Scan for the cell matching the given text and deliver its (x, y) coordinate at center. 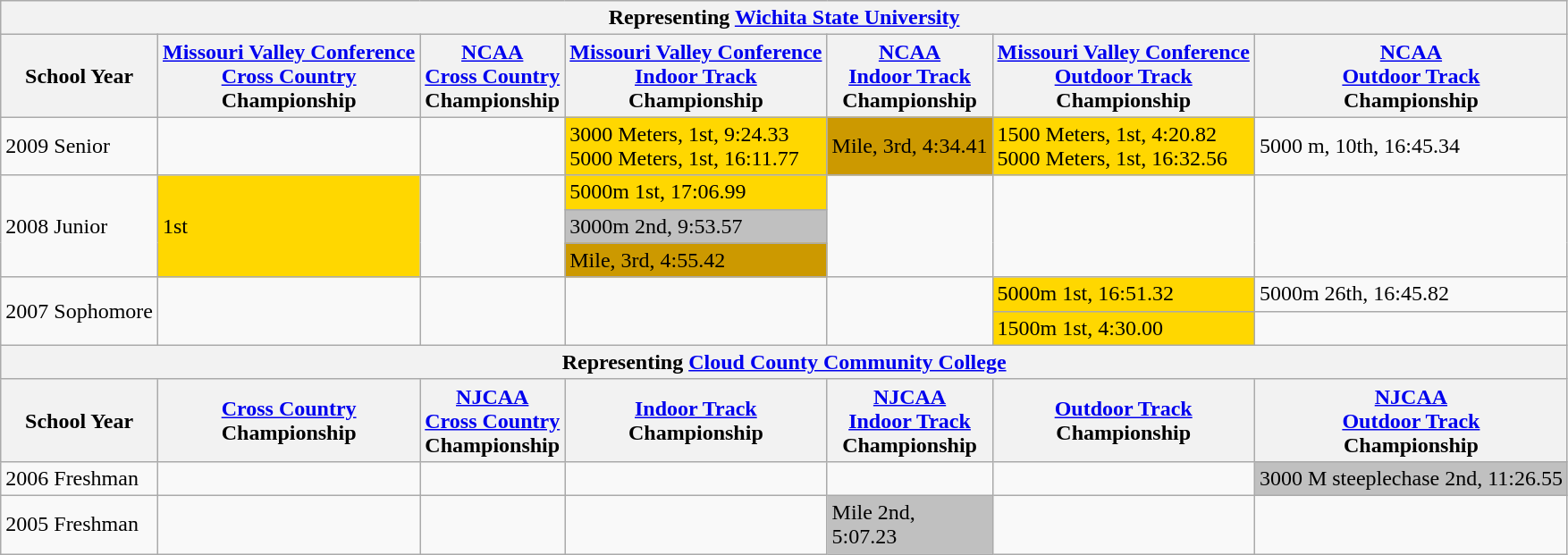
3000m 2nd, 9:53.57 (695, 226)
1st (288, 226)
NCAAIndoor TrackChampionship (910, 76)
NCAACross CountryChampionship (493, 76)
5000m 26th, 16:45.82 (1411, 294)
NJCAAIndoor TrackChampionship (910, 420)
3000 Meters, 1st, 9:24.335000 Meters, 1st, 16:11.77 (695, 147)
2007 Sophomore (80, 311)
NJCAACross CountryChampionship (493, 420)
2006 Freshman (80, 478)
2008 Junior (80, 226)
Representing Cloud County Community College (785, 362)
Representing Wichita State University (785, 18)
2005 Freshman (80, 524)
Cross CountryChampionship (288, 420)
1500m 1st, 4:30.00 (1123, 328)
5000m 1st, 16:51.32 (1123, 294)
1500 Meters, 1st, 4:20.825000 Meters, 1st, 16:32.56 (1123, 147)
NJCAAOutdoor TrackChampionship (1411, 420)
Missouri Valley ConferenceOutdoor TrackChampionship (1123, 76)
NCAAOutdoor TrackChampionship (1411, 76)
Outdoor TrackChampionship (1123, 420)
3000 M steeplechase 2nd, 11:26.55 (1411, 478)
Indoor TrackChampionship (695, 420)
Missouri Valley ConferenceIndoor TrackChampionship (695, 76)
2009 Senior (80, 147)
5000 m, 10th, 16:45.34 (1411, 147)
Missouri Valley ConferenceCross CountryChampionship (288, 76)
Mile 2nd,5:07.23 (910, 524)
Mile, 3rd, 4:55.42 (695, 260)
Mile, 3rd, 4:34.41 (910, 147)
5000m 1st, 17:06.99 (695, 192)
